Return the [X, Y] coordinate for the center point of the cell that contains the specified text.  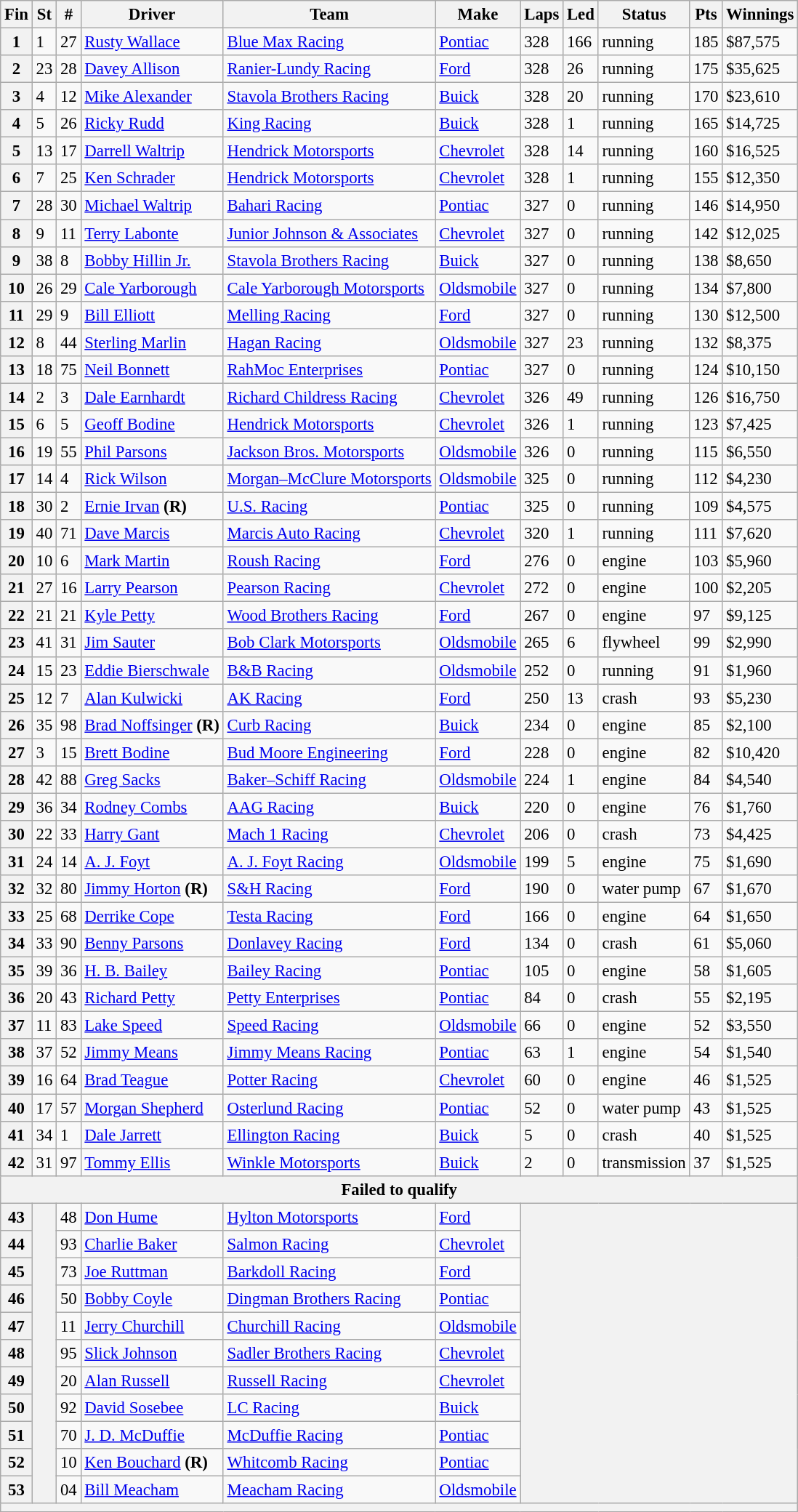
Failed to qualify [400, 1189]
Led [581, 15]
$87,575 [760, 42]
# [68, 15]
61 [706, 944]
Pts [706, 15]
175 [706, 69]
$1,690 [760, 861]
51 [17, 1436]
Neil Bonnett [152, 370]
flywheel [644, 643]
320 [542, 534]
252 [542, 670]
Bailey Racing [329, 971]
Dale Jarrett [152, 1135]
Make [478, 15]
Mach 1 Racing [329, 835]
Jerry Churchill [152, 1326]
Hylton Motorsports [329, 1217]
Ricky Rudd [152, 124]
$1,605 [760, 971]
Ranier-Lundy Racing [329, 69]
$1,670 [760, 889]
A. J. Foyt [152, 861]
$5,060 [760, 944]
Richard Petty [152, 998]
250 [542, 698]
Jim Sauter [152, 643]
99 [706, 643]
265 [542, 643]
transmission [644, 1162]
Joe Ruttman [152, 1271]
AK Racing [329, 698]
$5,230 [760, 698]
$8,375 [760, 342]
272 [542, 588]
85 [706, 725]
Barkdoll Racing [329, 1271]
132 [706, 342]
Bobby Hillin Jr. [152, 260]
Baker–Schiff Racing [329, 780]
David Sosebee [152, 1408]
47 [17, 1326]
$16,525 [760, 151]
$12,350 [760, 178]
Osterlund Racing [329, 1108]
Geoff Bodine [152, 425]
224 [542, 780]
95 [68, 1354]
115 [706, 451]
$7,425 [760, 425]
$2,990 [760, 643]
Brad Teague [152, 1080]
Winnings [760, 15]
123 [706, 425]
Winkle Motorsports [329, 1162]
Benny Parsons [152, 944]
Testa Racing [329, 917]
$10,420 [760, 752]
Blue Max Racing [329, 42]
138 [706, 260]
J. D. McDuffie [152, 1436]
Melling Racing [329, 315]
Bill Meacham [152, 1490]
76 [706, 807]
Derrike Cope [152, 917]
$1,540 [760, 1053]
$4,575 [760, 507]
276 [542, 561]
$14,725 [760, 124]
220 [542, 807]
$6,550 [760, 451]
Lake Speed [152, 1026]
St [44, 15]
Speed Racing [329, 1026]
Terry Labonte [152, 233]
206 [542, 835]
$3,550 [760, 1026]
$1,650 [760, 917]
Bahari Racing [329, 206]
04 [68, 1490]
45 [17, 1271]
Davey Allison [152, 69]
Brad Noffsinger (R) [152, 725]
Wood Brothers Racing [329, 616]
88 [68, 780]
Charlie Baker [152, 1244]
Pearson Racing [329, 588]
$16,750 [760, 397]
92 [68, 1408]
$2,195 [760, 998]
60 [542, 1080]
$4,425 [760, 835]
Phil Parsons [152, 451]
160 [706, 151]
105 [542, 971]
Michael Waltrip [152, 206]
Marcis Auto Racing [329, 534]
Cale Yarborough [152, 288]
Driver [152, 15]
103 [706, 561]
$23,610 [760, 97]
66 [542, 1026]
Alan Kulwicki [152, 698]
$4,230 [760, 479]
Salmon Racing [329, 1244]
Bob Clark Motorsports [329, 643]
Greg Sacks [152, 780]
Tommy Ellis [152, 1162]
H. B. Bailey [152, 971]
S&H Racing [329, 889]
Harry Gant [152, 835]
Roush Racing [329, 561]
$8,650 [760, 260]
Ernie Irvan (R) [152, 507]
A. J. Foyt Racing [329, 861]
Cale Yarborough Motorsports [329, 288]
71 [68, 534]
98 [68, 725]
Fin [17, 15]
Hagan Racing [329, 342]
111 [706, 534]
Ellington Racing [329, 1135]
Rick Wilson [152, 479]
109 [706, 507]
Rodney Combs [152, 807]
$2,205 [760, 588]
155 [706, 178]
$35,625 [760, 69]
Darrell Waltrip [152, 151]
146 [706, 206]
58 [706, 971]
Meacham Racing [329, 1490]
$14,950 [760, 206]
Junior Johnson & Associates [329, 233]
Petty Enterprises [329, 998]
$4,540 [760, 780]
Jackson Bros. Motorsports [329, 451]
Donlavey Racing [329, 944]
57 [68, 1108]
67 [706, 889]
RahMoc Enterprises [329, 370]
142 [706, 233]
Churchill Racing [329, 1326]
82 [706, 752]
228 [542, 752]
124 [706, 370]
Status [644, 15]
190 [542, 889]
Alan Russell [152, 1381]
$9,125 [760, 616]
AAG Racing [329, 807]
$5,960 [760, 561]
Richard Childress Racing [329, 397]
53 [17, 1490]
$7,620 [760, 534]
LC Racing [329, 1408]
234 [542, 725]
McDuffie Racing [329, 1436]
170 [706, 97]
199 [542, 861]
Jimmy Means Racing [329, 1053]
Dale Earnhardt [152, 397]
$2,100 [760, 725]
Bud Moore Engineering [329, 752]
$12,500 [760, 315]
Jimmy Horton (R) [152, 889]
$12,025 [760, 233]
Rusty Wallace [152, 42]
Eddie Bierschwale [152, 670]
B&B Racing [329, 670]
Dave Marcis [152, 534]
Kyle Petty [152, 616]
130 [706, 315]
80 [68, 889]
70 [68, 1436]
90 [68, 944]
267 [542, 616]
Bill Elliott [152, 315]
Don Hume [152, 1217]
$10,150 [760, 370]
Jimmy Means [152, 1053]
Bobby Coyle [152, 1299]
91 [706, 670]
Mark Martin [152, 561]
Morgan Shepherd [152, 1108]
$7,800 [760, 288]
Slick Johnson [152, 1354]
$1,960 [760, 670]
165 [706, 124]
Sadler Brothers Racing [329, 1354]
63 [542, 1053]
100 [706, 588]
Sterling Marlin [152, 342]
U.S. Racing [329, 507]
112 [706, 479]
$1,760 [760, 807]
Dingman Brothers Racing [329, 1299]
Potter Racing [329, 1080]
185 [706, 42]
Brett Bodine [152, 752]
Larry Pearson [152, 588]
Curb Racing [329, 725]
Russell Racing [329, 1381]
Whitcomb Racing [329, 1463]
Mike Alexander [152, 97]
54 [706, 1053]
Morgan–McClure Motorsports [329, 479]
King Racing [329, 124]
Ken Bouchard (R) [152, 1463]
Team [329, 15]
Ken Schrader [152, 178]
126 [706, 397]
83 [68, 1026]
Laps [542, 15]
68 [68, 917]
